Locate the cell with the specified text and output its (X, Y) center coordinate. 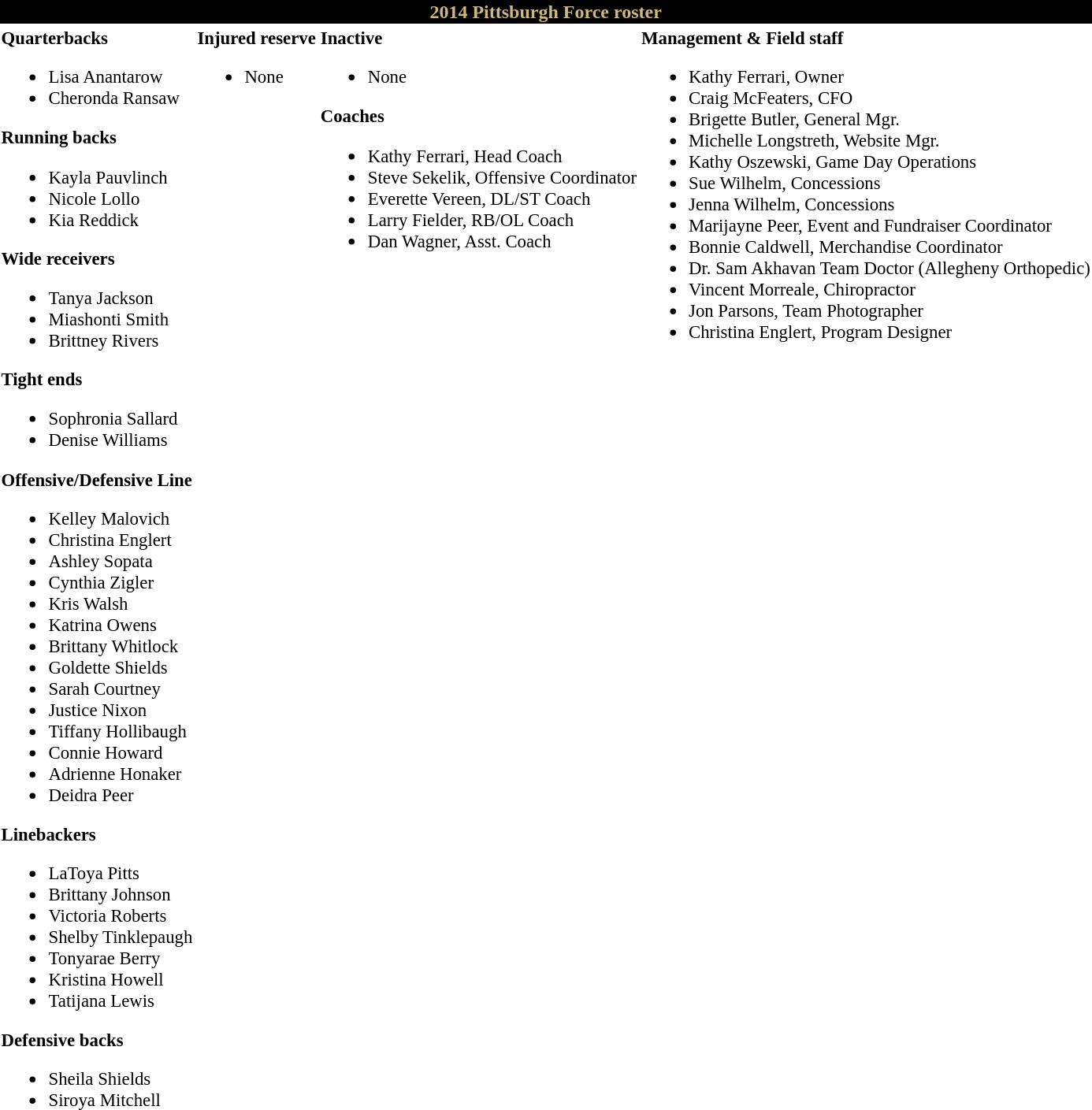
2014 Pittsburgh Force roster (545, 12)
